For the text-containing cell, return its midpoint in (x, y) coordinate format. 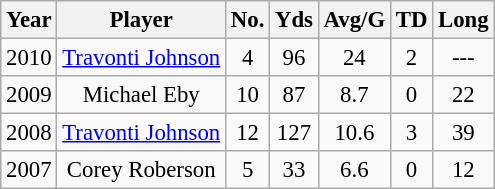
2010 (29, 58)
Long (464, 20)
4 (248, 58)
Yds (294, 20)
96 (294, 58)
6.6 (354, 170)
24 (354, 58)
33 (294, 170)
Avg/G (354, 20)
10.6 (354, 133)
2 (411, 58)
10 (248, 95)
Corey Roberson (142, 170)
3 (411, 133)
5 (248, 170)
Michael Eby (142, 95)
2007 (29, 170)
TD (411, 20)
87 (294, 95)
39 (464, 133)
--- (464, 58)
No. (248, 20)
127 (294, 133)
8.7 (354, 95)
Year (29, 20)
2008 (29, 133)
2009 (29, 95)
Player (142, 20)
22 (464, 95)
